From the cell containing the given text, extract its center point as (x, y) coordinate. 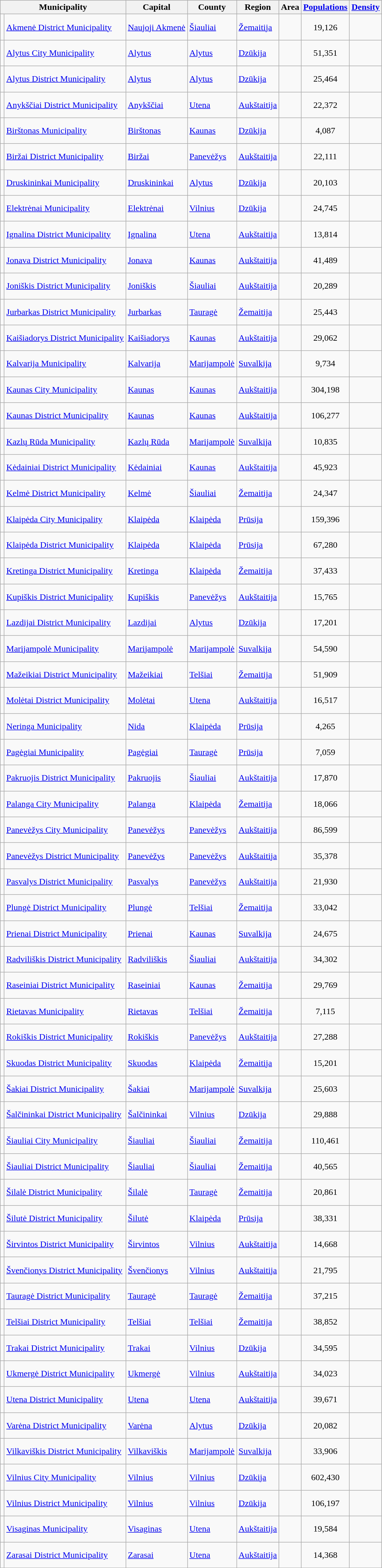
Pakruojis District Municipality (65, 778)
Biržai District Municipality (65, 157)
Birštonas (157, 130)
Anykščiai (157, 105)
Mažeikiai District Municipality (65, 674)
Birštonas Municipality (65, 130)
51,909 (325, 674)
Kazlų Rūda Municipality (65, 442)
24,675 (325, 934)
Šilalė (157, 1192)
Radviliškis District Municipality (65, 959)
Kaišiadorys (157, 338)
14,368 (325, 1555)
17,201 (325, 622)
Rokiškis (157, 1037)
Vilnius District Municipality (65, 1503)
Jonava District Municipality (65, 260)
Visaginas Municipality (65, 1529)
Panevėžys District Municipality (65, 856)
39,671 (325, 1399)
Trakai District Municipality (65, 1348)
54,590 (325, 649)
Nida (157, 727)
Kupiškis (157, 597)
51,351 (325, 53)
13,814 (325, 234)
Lazdijai District Municipality (65, 622)
Lazdijai (157, 622)
27,288 (325, 1037)
Šiauliai District Municipality (65, 1167)
17,870 (325, 778)
Vilkaviškis District Municipality (65, 1451)
4,087 (325, 130)
41,489 (325, 260)
4,265 (325, 727)
20,289 (325, 286)
Pasvalys District Municipality (65, 882)
40,565 (325, 1167)
Klaipėda City Municipality (65, 519)
Ukmergė District Municipality (65, 1374)
Elektrėnai (157, 208)
Jurbarkas (157, 312)
Mažeikiai (157, 674)
20,082 (325, 1426)
Radviliškis (157, 959)
19,126 (325, 27)
Šalčininkai (157, 1114)
Populations (325, 7)
Ignalina District Municipality (65, 234)
20,861 (325, 1192)
24,347 (325, 493)
Vilnius City Municipality (65, 1477)
Alytus District Municipality (65, 79)
38,852 (325, 1322)
Elektrėnai Municipality (65, 208)
Kaišiadorys District Municipality (65, 338)
Visaginas (157, 1529)
33,906 (325, 1451)
Kupiškis District Municipality (65, 597)
Šilutė District Municipality (65, 1219)
22,111 (325, 157)
Utena District Municipality (65, 1399)
Molėtai (157, 700)
Kaunas City Municipality (65, 390)
15,765 (325, 597)
Zarasai District Municipality (65, 1555)
Širvintos (157, 1244)
Druskininkai Municipality (65, 182)
35,378 (325, 856)
67,280 (325, 545)
Molėtai District Municipality (65, 700)
Palanga (157, 804)
Municipality (63, 7)
Prienai (157, 934)
14,668 (325, 1244)
Area (290, 7)
Skuodas District Municipality (65, 1063)
Šiauliai City Municipality (65, 1141)
Pakruojis (157, 778)
15,201 (325, 1063)
County (212, 7)
34,023 (325, 1374)
Kelmė District Municipality (65, 493)
Kėdainiai (157, 467)
45,923 (325, 467)
Prienai District Municipality (65, 934)
Šakiai (157, 1089)
Ignalina (157, 234)
34,595 (325, 1348)
Marijampolė Municipality (65, 649)
Tauragė District Municipality (65, 1296)
19,584 (325, 1529)
602,430 (325, 1477)
Švenčionys (157, 1270)
25,603 (325, 1089)
Anykščiai District Municipality (65, 105)
Klaipėda District Municipality (65, 545)
Naujoji Akmenė (157, 27)
Density (366, 7)
Kazlų Rūda (157, 442)
Akmenė District Municipality (65, 27)
Plungė (157, 907)
33,042 (325, 907)
Pagėgiai (157, 752)
29,769 (325, 985)
29,888 (325, 1114)
Capital (157, 7)
10,835 (325, 442)
159,396 (325, 519)
Palanga City Municipality (65, 804)
25,464 (325, 79)
Varėna (157, 1426)
Kelmė (157, 493)
Rokiškis District Municipality (65, 1037)
Joniškis (157, 286)
37,433 (325, 571)
Plungė District Municipality (65, 907)
22,372 (325, 105)
16,517 (325, 700)
37,215 (325, 1296)
Panevėžys City Municipality (65, 830)
25,443 (325, 312)
Kėdainiai District Municipality (65, 467)
Vilkaviškis (157, 1451)
106,197 (325, 1503)
Telšiai District Municipality (65, 1322)
Kalvarija Municipality (65, 364)
Pasvalys (157, 882)
Skuodas (157, 1063)
7,059 (325, 752)
29,062 (325, 338)
86,599 (325, 830)
Neringa Municipality (65, 727)
21,930 (325, 882)
Šakiai District Municipality (65, 1089)
Kretinga District Municipality (65, 571)
Kretinga (157, 571)
Ukmergė (157, 1374)
20,103 (325, 182)
Raseiniai (157, 985)
Raseiniai District Municipality (65, 985)
9,734 (325, 364)
21,795 (325, 1270)
38,331 (325, 1219)
Joniškis District Municipality (65, 286)
Region (258, 7)
Jurbarkas District Municipality (65, 312)
18,066 (325, 804)
Druskininkai (157, 182)
Jonava (157, 260)
Švenčionys District Municipality (65, 1270)
106,277 (325, 415)
Pagėgiai Municipality (65, 752)
Varėna District Municipality (65, 1426)
110,461 (325, 1141)
Zarasai (157, 1555)
Rietavas (157, 1011)
Trakai (157, 1348)
24,745 (325, 208)
Kaunas District Municipality (65, 415)
Šilalė District Municipality (65, 1192)
304,198 (325, 390)
Šilutė (157, 1219)
Šalčininkai District Municipality (65, 1114)
Biržai (157, 157)
Širvintos District Municipality (65, 1244)
34,302 (325, 959)
Alytus City Municipality (65, 53)
7,115 (325, 1011)
Kalvarija (157, 364)
Rietavas Municipality (65, 1011)
